Return [X, Y] of the center of cell containing provided text 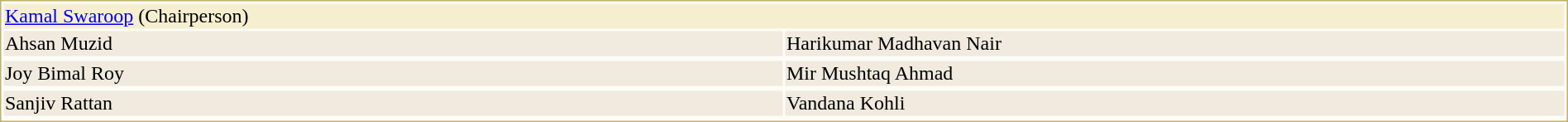
Vandana Kohli [1175, 104]
Ahsan Muzid [393, 44]
Mir Mushtaq Ahmad [1175, 74]
Sanjiv Rattan [393, 104]
Harikumar Madhavan Nair [1175, 44]
Kamal Swaroop (Chairperson) [784, 16]
Joy Bimal Roy [393, 74]
